Output the (X, Y) coordinate of the center of the cell containing the given text.  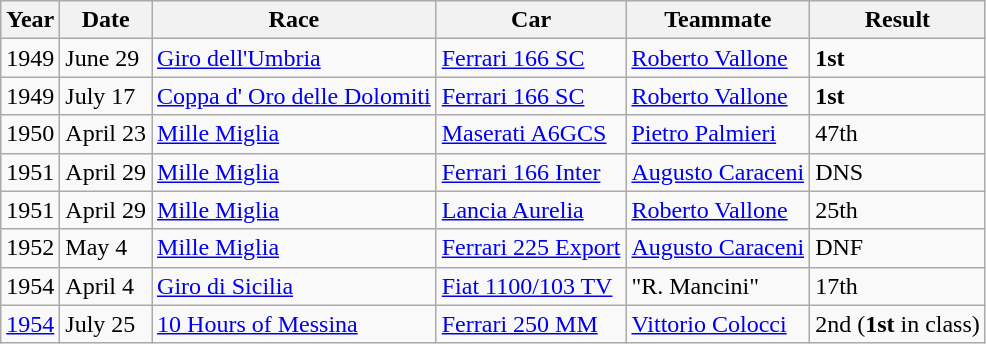
Maserati A6GCS (531, 134)
Date (106, 20)
Giro di Sicilia (294, 286)
1950 (30, 134)
25th (898, 210)
April 23 (106, 134)
June 29 (106, 58)
Ferrari 250 MM (531, 324)
Result (898, 20)
10 Hours of Messina (294, 324)
17th (898, 286)
Year (30, 20)
"R. Mancini" (718, 286)
47th (898, 134)
DNF (898, 248)
July 17 (106, 96)
Fiat 1100/103 TV (531, 286)
Coppa d' Oro delle Dolomiti (294, 96)
DNS (898, 172)
2nd (1st in class) (898, 324)
Vittorio Colocci (718, 324)
Giro dell'Umbria (294, 58)
Race (294, 20)
July 25 (106, 324)
May 4 (106, 248)
1952 (30, 248)
April 4 (106, 286)
Teammate (718, 20)
Ferrari 166 Inter (531, 172)
Pietro Palmieri (718, 134)
Ferrari 225 Export (531, 248)
Car (531, 20)
Lancia Aurelia (531, 210)
